Find where the given text appears and provide that cell's center as (X, Y) coordinate. 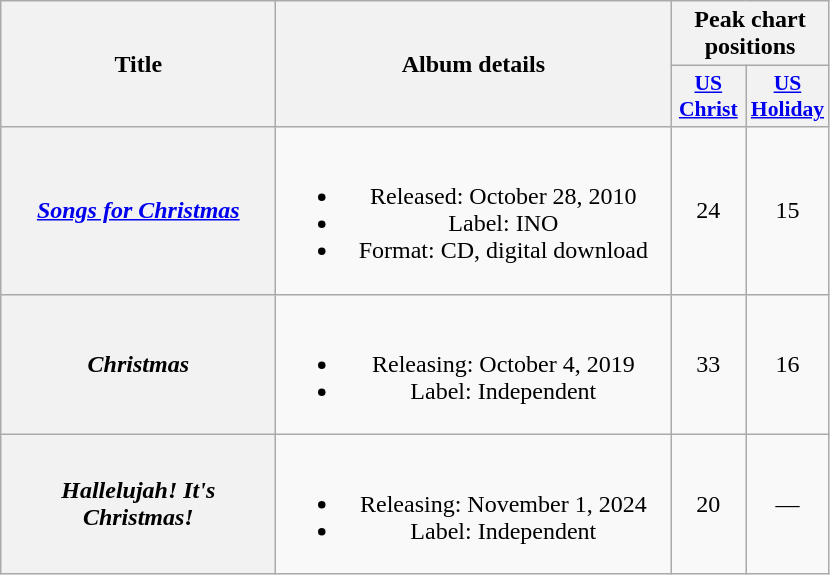
Christmas (138, 364)
33 (708, 364)
Releasing: October 4, 2019Label: Independent (474, 364)
USChrist (708, 96)
16 (788, 364)
USHoliday (788, 96)
Released: October 28, 2010Label: INOFormat: CD, digital download (474, 210)
24 (708, 210)
Songs for Christmas (138, 210)
20 (708, 504)
Peak chart positions (750, 34)
Hallelujah! It's Christmas! (138, 504)
— (788, 504)
Album details (474, 64)
Releasing: November 1, 2024Label: Independent (474, 504)
Title (138, 64)
15 (788, 210)
